For the text-containing cell, return its midpoint in (X, Y) coordinate format. 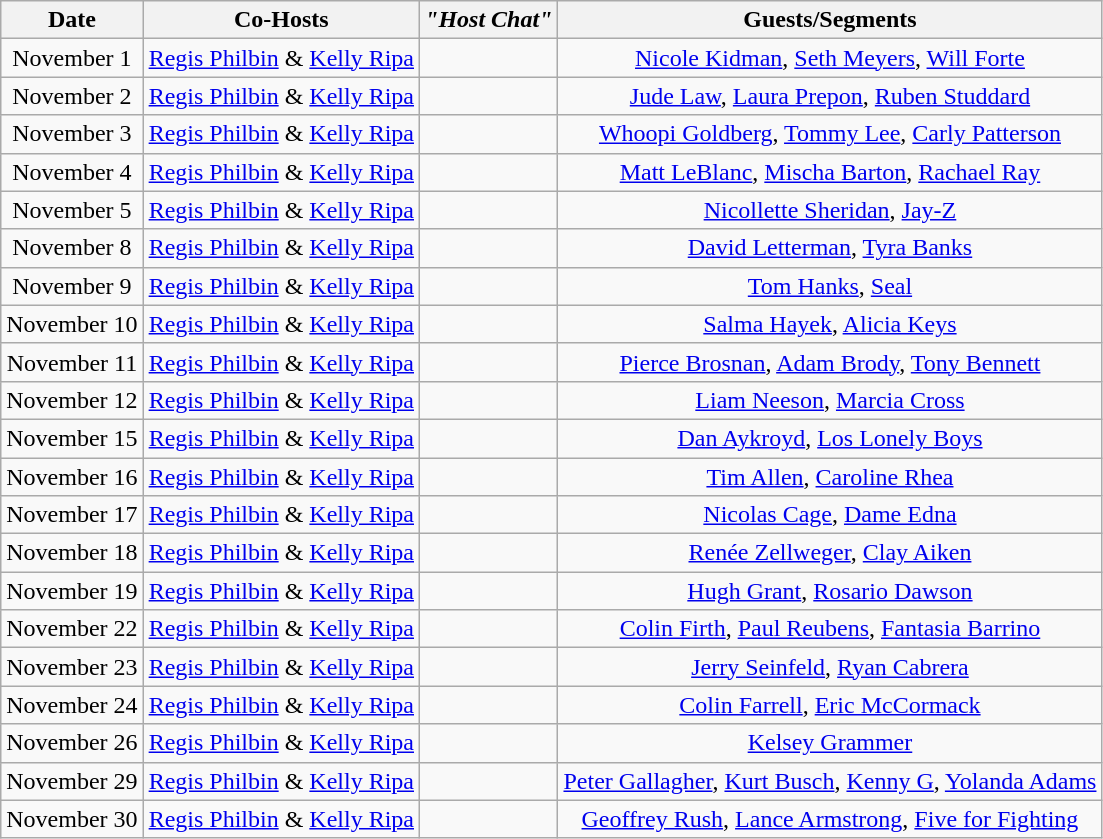
Jerry Seinfeld, Ryan Cabrera (830, 667)
November 3 (72, 134)
November 4 (72, 172)
Renée Zellweger, Clay Aiken (830, 553)
November 16 (72, 477)
Peter Gallagher, Kurt Busch, Kenny G, Yolanda Adams (830, 781)
Jude Law, Laura Prepon, Ruben Studdard (830, 96)
November 26 (72, 743)
David Letterman, Tyra Banks (830, 248)
November 11 (72, 362)
Colin Farrell, Eric McCormack (830, 705)
Nicollette Sheridan, Jay-Z (830, 210)
November 29 (72, 781)
November 23 (72, 667)
November 18 (72, 553)
Guests/Segments (830, 20)
Geoffrey Rush, Lance Armstrong, Five for Fighting (830, 819)
November 9 (72, 286)
Hugh Grant, Rosario Dawson (830, 591)
November 15 (72, 438)
November 5 (72, 210)
Salma Hayek, Alicia Keys (830, 324)
Date (72, 20)
November 24 (72, 705)
Kelsey Grammer (830, 743)
"Host Chat" (489, 20)
Matt LeBlanc, Mischa Barton, Rachael Ray (830, 172)
Co-Hosts (281, 20)
November 8 (72, 248)
Liam Neeson, Marcia Cross (830, 400)
November 17 (72, 515)
Tom Hanks, Seal (830, 286)
Whoopi Goldberg, Tommy Lee, Carly Patterson (830, 134)
November 19 (72, 591)
Pierce Brosnan, Adam Brody, Tony Bennett (830, 362)
Dan Aykroyd, Los Lonely Boys (830, 438)
November 1 (72, 58)
Tim Allen, Caroline Rhea (830, 477)
November 10 (72, 324)
November 22 (72, 629)
November 12 (72, 400)
Colin Firth, Paul Reubens, Fantasia Barrino (830, 629)
November 2 (72, 96)
November 30 (72, 819)
Nicolas Cage, Dame Edna (830, 515)
Nicole Kidman, Seth Meyers, Will Forte (830, 58)
